Return [x, y] of the center of cell containing provided text 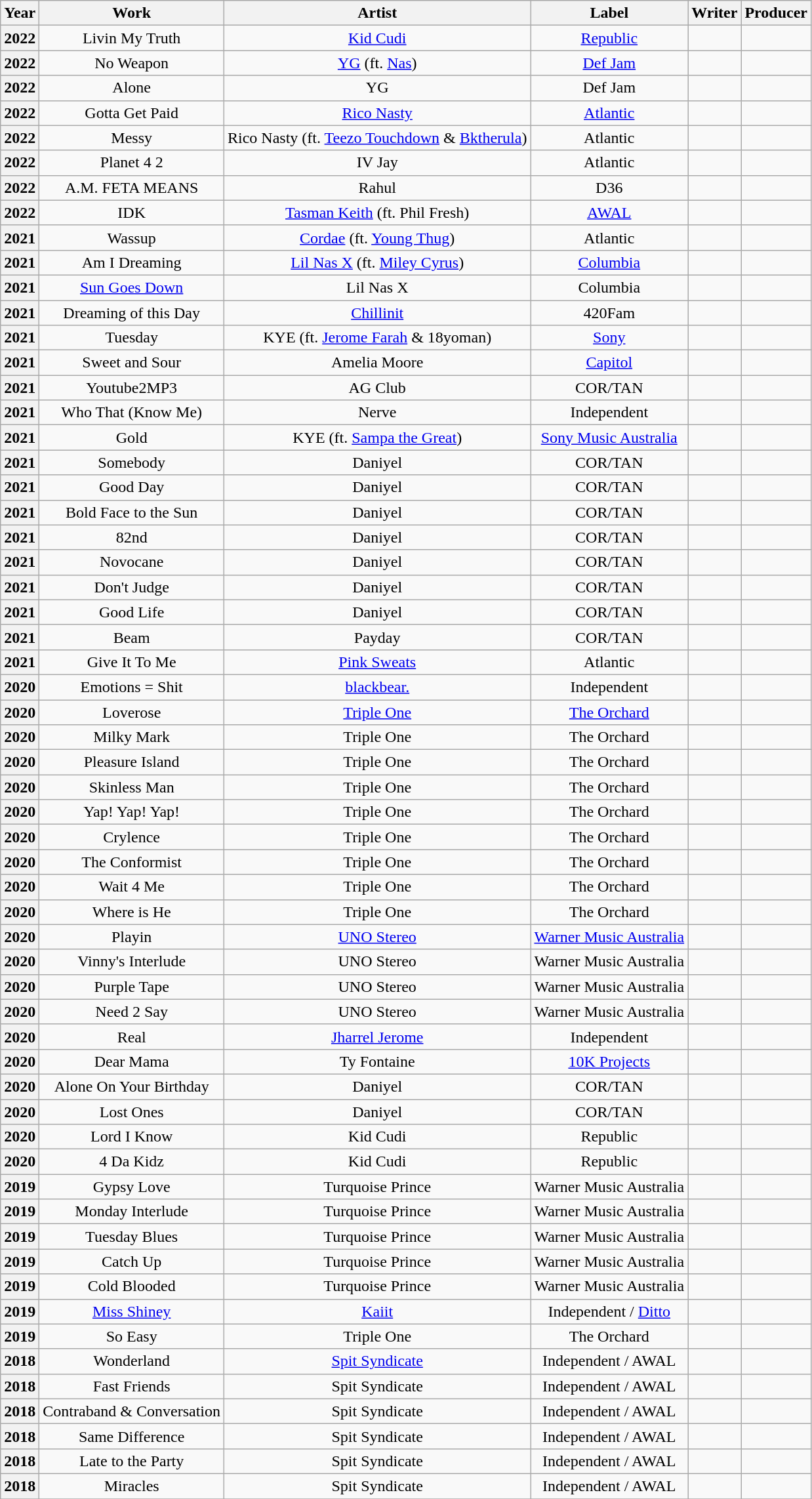
Planet 4 2 [132, 163]
Contraband & Conversation [132, 1411]
Pleasure Island [132, 762]
Gypsy Love [132, 1187]
Kaiit [378, 1311]
Youtube2MP3 [132, 388]
Need 2 Say [132, 1012]
82nd [132, 537]
Jharrel Jerome [378, 1037]
Playin [132, 937]
Bold Face to the Sun [132, 512]
Emotions = Shit [132, 687]
Loverose [132, 712]
Lil Nas X (ft. Miley Cyrus) [378, 262]
Real [132, 1037]
Vinny's Interlude [132, 962]
10K Projects [609, 1061]
Artist [378, 13]
blackbear. [378, 687]
Messy [132, 138]
Where is He [132, 912]
Tuesday Blues [132, 1237]
KYE (ft. Sampa the Great) [378, 438]
Crylence [132, 837]
Good Life [132, 612]
YG [378, 88]
Lil Nas X [378, 287]
Alone [132, 88]
Wassup [132, 237]
Rahul [378, 188]
Milky Mark [132, 737]
Tuesday [132, 338]
Miracles [132, 1486]
4 Da Kidz [132, 1162]
Catch Up [132, 1262]
Yap! Yap! Yap! [132, 812]
Cordae (ft. Young Thug) [378, 237]
Wait 4 Me [132, 887]
AG Club [378, 388]
Year [20, 13]
Fast Friends [132, 1386]
Skinless Man [132, 787]
Good Day [132, 487]
Wonderland [132, 1361]
Livin My Truth [132, 38]
Sweet and Sour [132, 363]
Miss Shiney [132, 1311]
The Conformist [132, 862]
Sony [609, 338]
Label [609, 13]
Who That (Know Me) [132, 413]
Alone On Your Birthday [132, 1086]
Late to the Party [132, 1461]
Gotta Get Paid [132, 113]
Capitol [609, 363]
Writer [715, 13]
Rico Nasty [378, 113]
Producer [777, 13]
Sony Music Australia [609, 438]
Tasman Keith (ft. Phil Fresh) [378, 213]
Chillinit [378, 313]
IV Jay [378, 163]
Beam [132, 637]
A.M. FETA MEANS [132, 188]
Rico Nasty (ft. Teezo Touchdown & Bktherula) [378, 138]
Dreaming of this Day [132, 313]
Same Difference [132, 1436]
Lord I Know [132, 1137]
Am I Dreaming [132, 262]
Give It To Me [132, 662]
KYE (ft. Jerome Farah & 18yoman) [378, 338]
YG (ft. Nas) [378, 63]
IDK [132, 213]
Novocane [132, 562]
Gold [132, 438]
Sun Goes Down [132, 287]
No Weapon [132, 63]
Work [132, 13]
Lost Ones [132, 1112]
Pink Sweats [378, 662]
Payday [378, 637]
Monday Interlude [132, 1212]
Ty Fontaine [378, 1061]
Amelia Moore [378, 363]
420Fam [609, 313]
Dear Mama [132, 1061]
AWAL [609, 213]
D36 [609, 188]
So Easy [132, 1336]
Independent / Ditto [609, 1311]
Don't Judge [132, 587]
Cold Blooded [132, 1286]
Purple Tape [132, 987]
Somebody [132, 462]
Nerve [378, 413]
